From the cell containing the given text, extract its center point as (X, Y) coordinate. 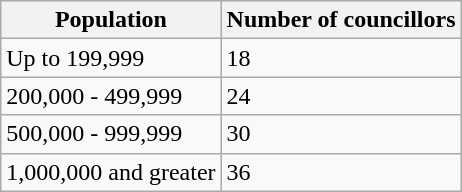
30 (341, 134)
200,000 - 499,999 (111, 96)
36 (341, 172)
1,000,000 and greater (111, 172)
500,000 - 999,999 (111, 134)
Up to 199,999 (111, 58)
24 (341, 96)
18 (341, 58)
Population (111, 20)
Number of councillors (341, 20)
